Provide the (x, y) coordinate of the cell's center where the given text is located.  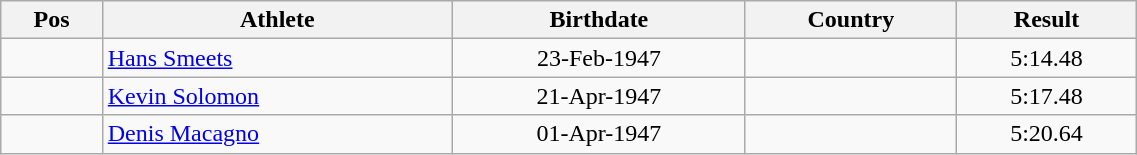
5:20.64 (1046, 134)
Birthdate (598, 20)
Result (1046, 20)
23-Feb-1947 (598, 58)
Country (850, 20)
01-Apr-1947 (598, 134)
Pos (52, 20)
Athlete (277, 20)
5:17.48 (1046, 96)
Hans Smeets (277, 58)
21-Apr-1947 (598, 96)
Denis Macagno (277, 134)
Kevin Solomon (277, 96)
5:14.48 (1046, 58)
